Locate the cell with the specified text and output its [X, Y] center coordinate. 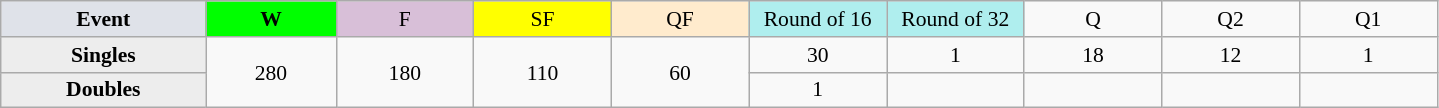
F [405, 19]
18 [1093, 55]
QF [680, 19]
Q2 [1231, 19]
60 [680, 72]
Doubles [104, 90]
Q [1093, 19]
Event [104, 19]
Round of 32 [955, 19]
W [271, 19]
30 [818, 55]
Singles [104, 55]
12 [1231, 55]
280 [271, 72]
SF [543, 19]
110 [543, 72]
180 [405, 72]
Round of 16 [818, 19]
Q1 [1368, 19]
